Find where the given text appears and provide that cell's center as [X, Y] coordinate. 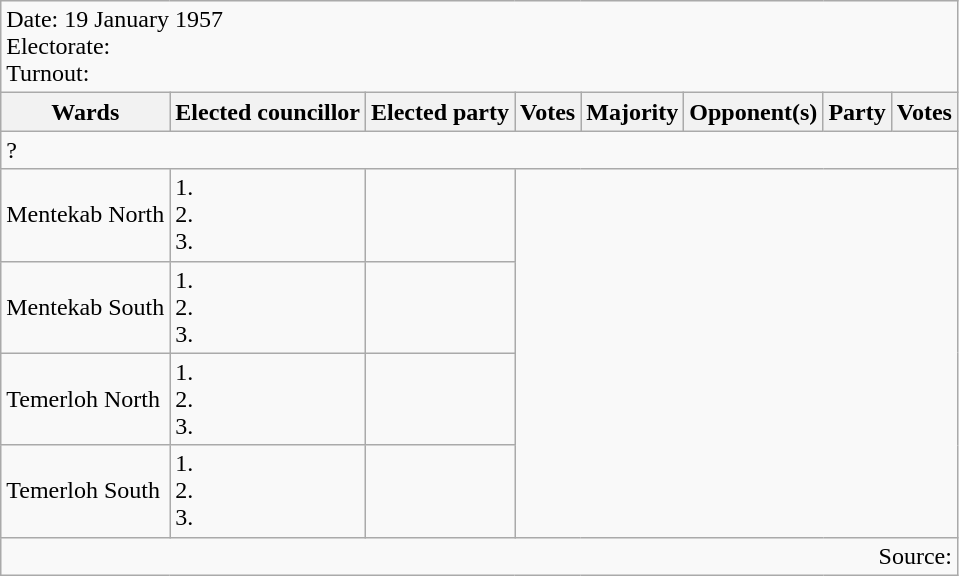
Wards [86, 112]
Mentekab North [86, 215]
Opponent(s) [754, 112]
Majority [632, 112]
Mentekab South [86, 307]
? [480, 150]
Temerloh North [86, 399]
Source: [480, 556]
Temerloh South [86, 491]
Elected councillor [268, 112]
Date: 19 January 1957Electorate: Turnout: [480, 47]
Elected party [440, 112]
Party [857, 112]
